Pinpoint the cell where the given text exists, returning its (x, y) midpoint coordinate. 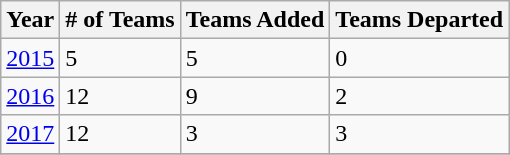
9 (255, 96)
Teams Added (255, 20)
2015 (30, 58)
2016 (30, 96)
Teams Departed (420, 20)
0 (420, 58)
# of Teams (120, 20)
Year (30, 20)
2017 (30, 134)
2 (420, 96)
